Pinpoint the cell where the given text exists, returning its [X, Y] midpoint coordinate. 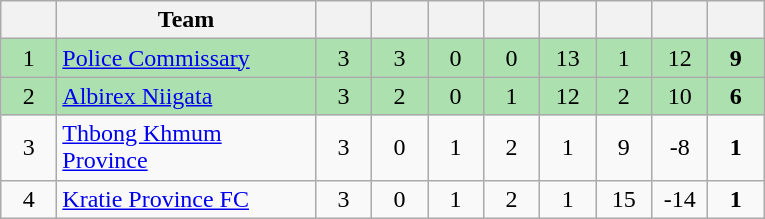
13 [568, 58]
-14 [680, 199]
Police Commissary [186, 58]
10 [680, 96]
Kratie Province FC [186, 199]
Albirex Niigata [186, 96]
15 [624, 199]
4 [29, 199]
6 [736, 96]
Team [186, 20]
Thbong Khmum Province [186, 148]
-8 [680, 148]
